Return [x, y] of the center of cell containing provided text 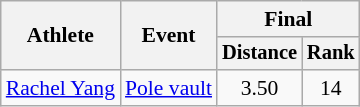
Pole vault [168, 88]
Rachel Yang [60, 88]
Athlete [60, 36]
14 [331, 88]
Event [168, 36]
Final [288, 19]
3.50 [260, 88]
Distance [260, 54]
Rank [331, 54]
